Return [x, y] of the center of cell containing provided text 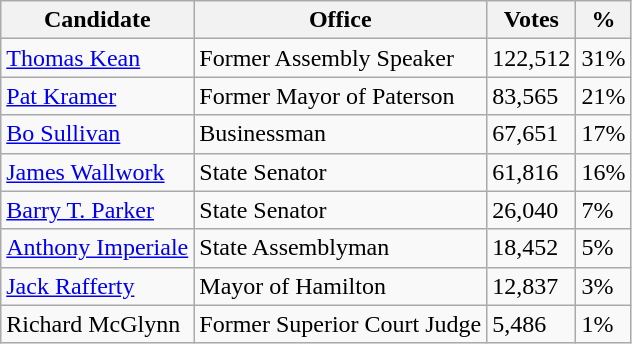
Barry T. Parker [98, 210]
Former Mayor of Paterson [340, 96]
16% [604, 172]
% [604, 20]
Thomas Kean [98, 58]
State Assemblyman [340, 248]
12,837 [532, 286]
Mayor of Hamilton [340, 286]
Bo Sullivan [98, 134]
122,512 [532, 58]
83,565 [532, 96]
Candidate [98, 20]
Businessman [340, 134]
3% [604, 286]
7% [604, 210]
31% [604, 58]
Anthony Imperiale [98, 248]
Former Superior Court Judge [340, 324]
James Wallwork [98, 172]
Pat Kramer [98, 96]
18,452 [532, 248]
67,651 [532, 134]
61,816 [532, 172]
Former Assembly Speaker [340, 58]
5% [604, 248]
Richard McGlynn [98, 324]
21% [604, 96]
1% [604, 324]
Office [340, 20]
26,040 [532, 210]
17% [604, 134]
Votes [532, 20]
5,486 [532, 324]
Jack Rafferty [98, 286]
